Provide the [X, Y] coordinate of the cell's center where the given text is located.  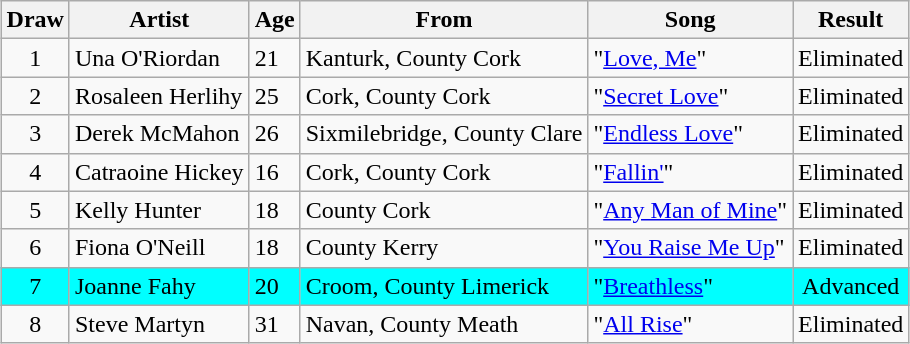
16 [274, 172]
County Cork [444, 210]
"Breathless" [690, 286]
"Fallin'" [690, 172]
20 [274, 286]
Kanturk, County Cork [444, 58]
Draw [35, 20]
Navan, County Meath [444, 324]
Age [274, 20]
"Any Man of Mine" [690, 210]
Kelly Hunter [159, 210]
Derek McMahon [159, 134]
Sixmilebridge, County Clare [444, 134]
"Endless Love" [690, 134]
4 [35, 172]
Result [851, 20]
Artist [159, 20]
"You Raise Me Up" [690, 248]
Joanne Fahy [159, 286]
26 [274, 134]
Croom, County Limerick [444, 286]
8 [35, 324]
6 [35, 248]
7 [35, 286]
"Secret Love" [690, 96]
From [444, 20]
County Kerry [444, 248]
Steve Martyn [159, 324]
Rosaleen Herlihy [159, 96]
3 [35, 134]
31 [274, 324]
5 [35, 210]
2 [35, 96]
Advanced [851, 286]
25 [274, 96]
1 [35, 58]
21 [274, 58]
Una O'Riordan [159, 58]
Song [690, 20]
"All Rise" [690, 324]
Catraoine Hickey [159, 172]
Fiona O'Neill [159, 248]
"Love, Me" [690, 58]
